Pinpoint the cell where the given text exists, returning its (X, Y) midpoint coordinate. 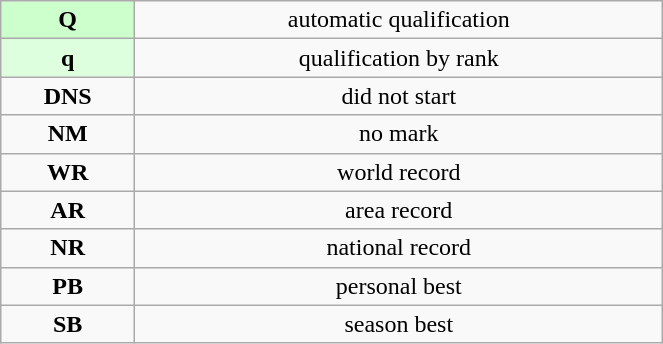
national record (399, 248)
NM (68, 134)
Q (68, 20)
qualification by rank (399, 58)
personal best (399, 286)
AR (68, 210)
season best (399, 324)
q (68, 58)
did not start (399, 96)
area record (399, 210)
DNS (68, 96)
no mark (399, 134)
SB (68, 324)
WR (68, 172)
world record (399, 172)
PB (68, 286)
automatic qualification (399, 20)
NR (68, 248)
